Capture the cell that displays the provided text and extract its [X, Y] central coordinate. 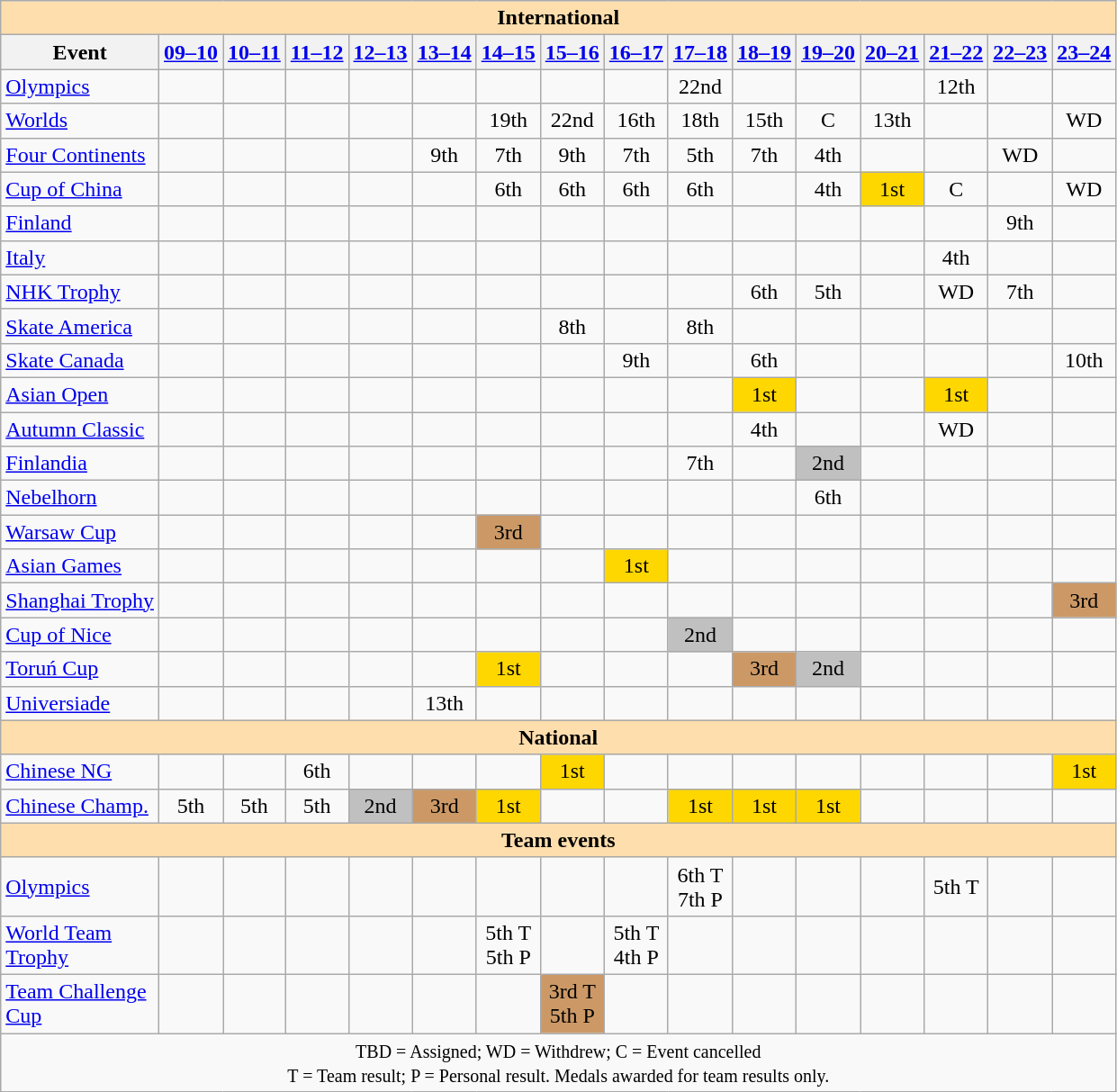
22–23 [1021, 52]
TBD = Assigned; WD = Withdrew; C = Event cancelled T = Team result; P = Personal result. Medals awarded for team results only. [558, 1062]
10–11 [255, 52]
Asian Games [80, 566]
NHK Trophy [80, 292]
13–14 [445, 52]
19th [508, 121]
Cup of China [80, 189]
Four Continents [80, 155]
Warsaw Cup [80, 532]
11–12 [317, 52]
20–21 [893, 52]
18th [700, 121]
Team events [558, 840]
Cup of Nice [80, 635]
Chinese NG [80, 772]
18–19 [763, 52]
5th T 5th P [508, 945]
World TeamTrophy [80, 945]
5th T 4th P [635, 945]
09–10 [191, 52]
3rd T 5th P [572, 1003]
Team ChallengeCup [80, 1003]
Italy [80, 257]
21–22 [956, 52]
12th [956, 86]
Skate America [80, 326]
23–24 [1084, 52]
International [558, 18]
6th T 7th P [700, 886]
Shanghai Trophy [80, 600]
Finlandia [80, 464]
19–20 [828, 52]
12–13 [380, 52]
Nebelhorn [80, 498]
Autumn Classic [80, 429]
Chinese Champ. [80, 806]
National [558, 737]
Universiade [80, 703]
15–16 [572, 52]
14–15 [508, 52]
Worlds [80, 121]
Event [80, 52]
Skate Canada [80, 360]
16th [635, 121]
5th T [956, 886]
Finland [80, 223]
16–17 [635, 52]
Toruń Cup [80, 669]
Asian Open [80, 394]
17–18 [700, 52]
15th [763, 121]
10th [1084, 360]
